Detect which cell encompasses the target text, then output its [X, Y] center coordinate. 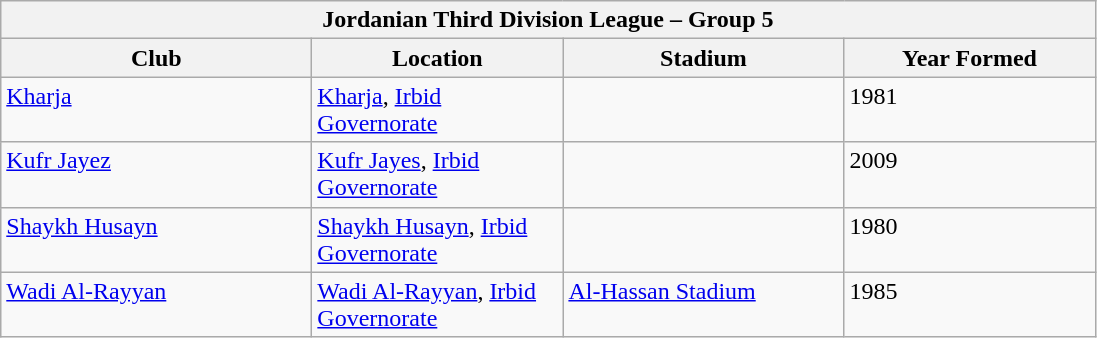
Wadi Al-Rayyan [156, 304]
Shaykh Husayn [156, 240]
Kufr Jayes, Irbid Governorate [438, 174]
Jordanian Third Division League – Group 5 [548, 20]
Kufr Jayez [156, 174]
Year Formed [970, 58]
Shaykh Husayn, Irbid Governorate [438, 240]
1985 [970, 304]
Club [156, 58]
Kharja, Irbid Governorate [438, 110]
Stadium [704, 58]
Al-Hassan Stadium [704, 304]
1980 [970, 240]
Kharja [156, 110]
Wadi Al-Rayyan, Irbid Governorate [438, 304]
Location [438, 58]
1981 [970, 110]
2009 [970, 174]
